Determine the (X, Y) coordinate at the center of the cell enclosing the given text.  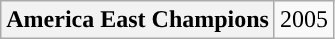
America East Champions (138, 20)
2005 (304, 20)
